Return [X, Y] of the center of cell containing provided text 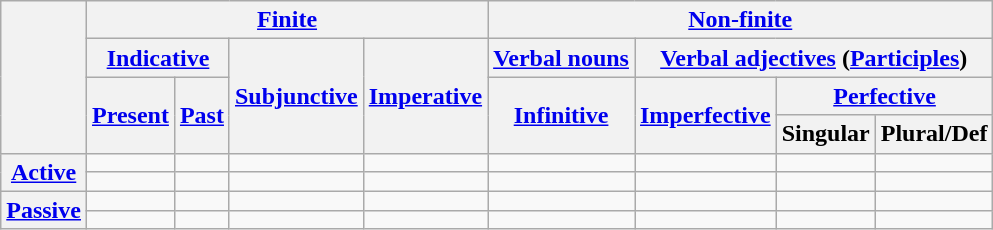
Singular [826, 134]
Non-finite [740, 20]
Perfective [884, 96]
Imperfective [705, 115]
Indicative [158, 58]
Verbal nouns [562, 58]
Finite [286, 20]
Active [44, 172]
Imperative [425, 96]
Verbal adjectives (Participles) [813, 58]
Infinitive [562, 115]
Subjunctive [296, 96]
Past [202, 115]
Present [130, 115]
Passive [44, 210]
Plural/Def [934, 134]
